Search for the cell housing the specified text and yield its [X, Y] center coordinate. 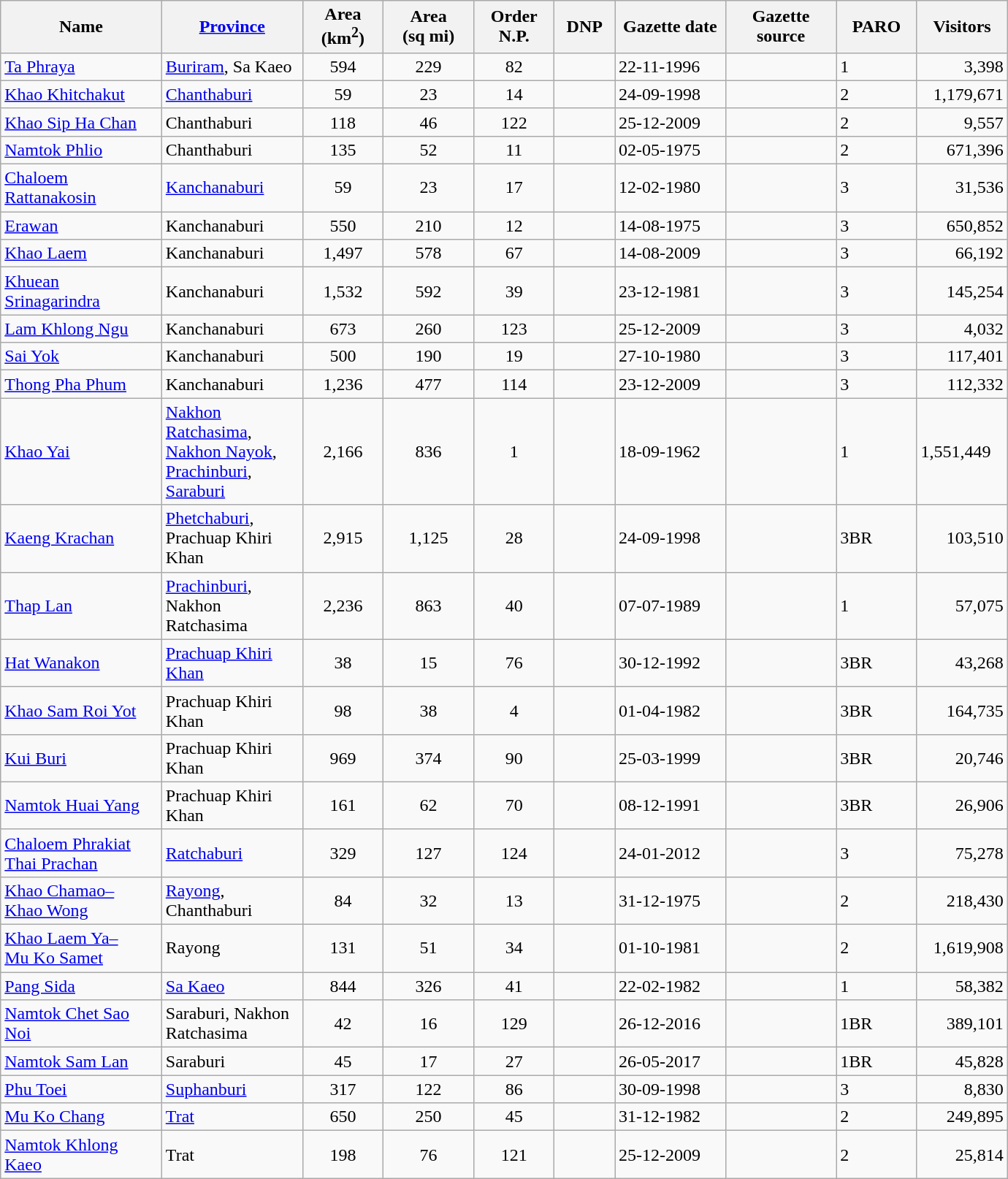
02-05-1975 [671, 150]
01-04-1982 [671, 710]
26-12-2016 [671, 1024]
Khao Chamao–Khao Wong [82, 900]
57,075 [962, 606]
1,179,671 [962, 94]
82 [514, 66]
Saraburi, NakhonRatchasima [232, 1024]
11 [514, 150]
23-12-2009 [671, 384]
Area(sq mi) [429, 27]
1,125 [429, 538]
84 [343, 900]
Khao Laem Ya–Mu Ko Samet [82, 948]
Khao Sip Ha Chan [82, 122]
22-11-1996 [671, 66]
1,532 [343, 291]
86 [514, 1089]
58,382 [962, 986]
18-09-1962 [671, 451]
249,895 [962, 1117]
30-09-1998 [671, 1089]
41 [514, 986]
Pang Sida [82, 986]
14-08-1975 [671, 226]
317 [343, 1089]
Mu Ko Chang [82, 1117]
Gazette date [671, 27]
Khao Khitchakut [82, 94]
Khao Sam Roi Yot [82, 710]
07-07-1989 [671, 606]
28 [514, 538]
27-10-1980 [671, 356]
117,401 [962, 356]
42 [343, 1024]
Namtok Phlio [82, 150]
Chaloem Phrakiat Thai Prachan [82, 853]
34 [514, 948]
326 [429, 986]
Khao Yai [82, 451]
118 [343, 122]
198 [343, 1154]
260 [429, 329]
52 [429, 150]
121 [514, 1154]
Phetchaburi,Prachuap Khiri Khan [232, 538]
218,430 [962, 900]
23-12-1981 [671, 291]
20,746 [962, 758]
32 [429, 900]
844 [343, 986]
12-02-1980 [671, 188]
Namtok Chet Sao Noi [82, 1024]
Hat Wanakon [82, 663]
15 [429, 663]
671,396 [962, 150]
Saraburi [232, 1061]
4 [514, 710]
Thap Lan [82, 606]
14-08-2009 [671, 253]
Kaeng Krachan [82, 538]
210 [429, 226]
Order N.P. [514, 27]
500 [343, 356]
Khao Laem [82, 253]
26,906 [962, 805]
592 [429, 291]
Thong Pha Phum [82, 384]
31,536 [962, 188]
4,032 [962, 329]
477 [429, 384]
13 [514, 900]
14 [514, 94]
39 [514, 291]
19 [514, 356]
30-12-1992 [671, 663]
594 [343, 66]
01-10-1981 [671, 948]
Namtok Khlong Kaeo [82, 1154]
Namtok Sam Lan [82, 1061]
Name [82, 27]
114 [514, 384]
Khuean Srinagarindra [82, 291]
Ratchaburi [232, 853]
Namtok Huai Yang [82, 805]
12 [514, 226]
Ta Phraya [82, 66]
1,551,449 [962, 451]
Prachinburi,Nakhon Ratchasima [232, 606]
DNP [584, 27]
650,852 [962, 226]
Area(km2) [343, 27]
2,166 [343, 451]
863 [429, 606]
51 [429, 948]
127 [429, 853]
550 [343, 226]
66,192 [962, 253]
3,398 [962, 66]
67 [514, 253]
229 [429, 66]
164,735 [962, 710]
673 [343, 329]
374 [429, 758]
250 [429, 1117]
16 [429, 1024]
98 [343, 710]
1,497 [343, 253]
Visitors [962, 27]
Phu Toei [82, 1089]
9,557 [962, 122]
90 [514, 758]
PARO [877, 27]
31-12-1975 [671, 900]
8,830 [962, 1089]
135 [343, 150]
129 [514, 1024]
43,268 [962, 663]
Province [232, 27]
2,236 [343, 606]
75,278 [962, 853]
31-12-1982 [671, 1117]
Sai Yok [82, 356]
Chaloem Rattanakosin [82, 188]
131 [343, 948]
45,828 [962, 1061]
123 [514, 329]
389,101 [962, 1024]
Rayong, Chanthaburi [232, 900]
22-02-1982 [671, 986]
24-01-2012 [671, 853]
Sa Kaeo [232, 986]
161 [343, 805]
27 [514, 1061]
Erawan [82, 226]
836 [429, 451]
70 [514, 805]
1,236 [343, 384]
Rayong [232, 948]
Lam Khlong Ngu [82, 329]
190 [429, 356]
40 [514, 606]
26-05-2017 [671, 1061]
Kui Buri [82, 758]
650 [343, 1117]
Suphanburi [232, 1089]
25,814 [962, 1154]
08-12-1991 [671, 805]
124 [514, 853]
62 [429, 805]
578 [429, 253]
Gazette source [781, 27]
329 [343, 853]
969 [343, 758]
112,332 [962, 384]
145,254 [962, 291]
46 [429, 122]
2,915 [343, 538]
Nakhon Ratchasima, Nakhon Nayok, Prachinburi, Saraburi [232, 451]
1,619,908 [962, 948]
Buriram, Sa Kaeo [232, 66]
25-03-1999 [671, 758]
103,510 [962, 538]
